Determine the [x, y] coordinate at the center of the cell enclosing the given text.  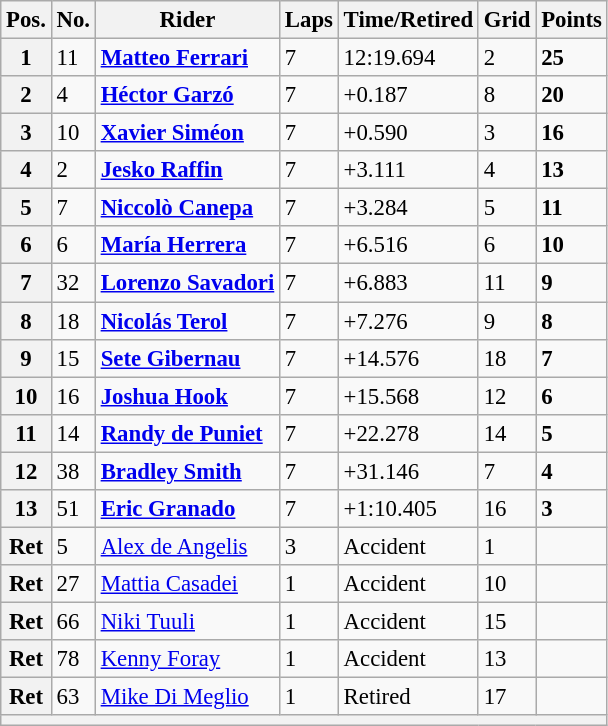
63 [73, 697]
Rider [187, 20]
+31.146 [408, 471]
38 [73, 471]
+22.278 [408, 433]
Mattia Casadei [187, 584]
Nicolás Terol [187, 321]
Lorenzo Savadori [187, 283]
Retired [408, 697]
No. [73, 20]
66 [73, 621]
Kenny Foray [187, 659]
Grid [506, 20]
+14.576 [408, 358]
María Herrera [187, 245]
Eric Granado [187, 509]
Points [572, 20]
Xavier Siméon [187, 133]
Pos. [26, 20]
27 [73, 584]
Time/Retired [408, 20]
+0.590 [408, 133]
Matteo Ferrari [187, 58]
12:19.694 [408, 58]
+3.111 [408, 170]
32 [73, 283]
+15.568 [408, 396]
Laps [310, 20]
Niki Tuuli [187, 621]
Héctor Garzó [187, 95]
Jesko Raffin [187, 170]
Alex de Angelis [187, 546]
Joshua Hook [187, 396]
Bradley Smith [187, 471]
+0.187 [408, 95]
25 [572, 58]
+6.883 [408, 283]
+3.284 [408, 208]
+1:10.405 [408, 509]
+6.516 [408, 245]
51 [73, 509]
17 [506, 697]
Niccolò Canepa [187, 208]
+7.276 [408, 321]
20 [572, 95]
Sete Gibernau [187, 358]
78 [73, 659]
Mike Di Meglio [187, 697]
Randy de Puniet [187, 433]
